Find where the given text appears and provide that cell's center as (x, y) coordinate. 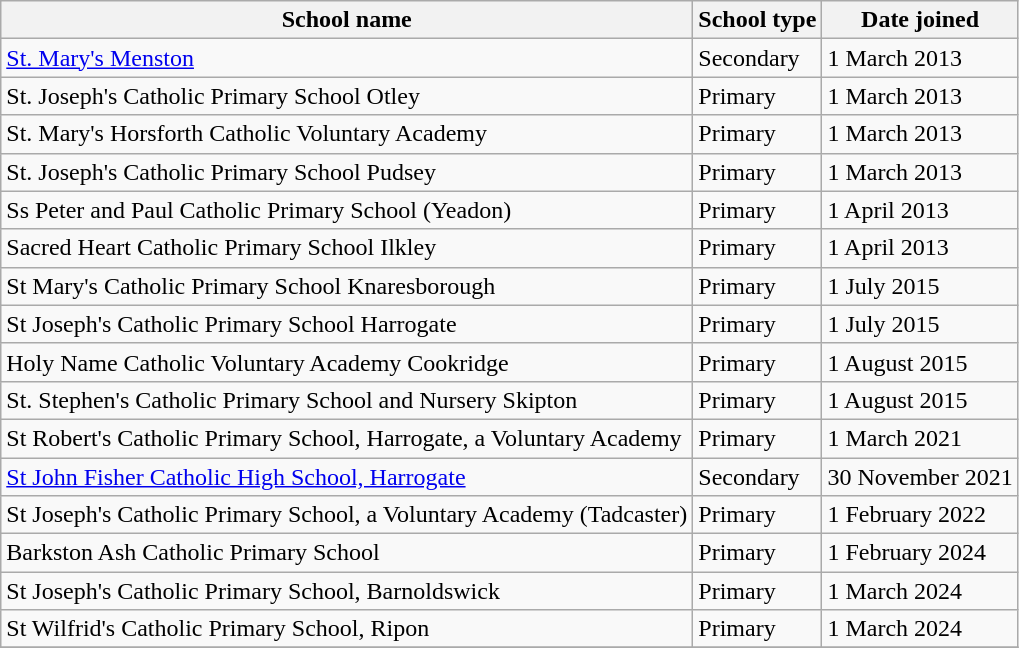
St Robert's Catholic Primary School, Harrogate, a Voluntary Academy (347, 438)
St Mary's Catholic Primary School Knaresborough (347, 286)
St Joseph's Catholic Primary School, Barnoldswick (347, 591)
Holy Name Catholic Voluntary Academy Cookridge (347, 362)
1 March 2021 (920, 438)
Sacred Heart Catholic Primary School Ilkley (347, 248)
1 February 2024 (920, 553)
30 November 2021 (920, 477)
St. Joseph's Catholic Primary School Pudsey (347, 172)
St. Mary's Menston (347, 58)
School name (347, 20)
St. Mary's Horsforth Catholic Voluntary Academy (347, 134)
St. Stephen's Catholic Primary School and Nursery Skipton (347, 400)
St Joseph's Catholic Primary School Harrogate (347, 324)
Ss Peter and Paul Catholic Primary School (Yeadon) (347, 210)
St. Joseph's Catholic Primary School Otley (347, 96)
St John Fisher Catholic High School, Harrogate (347, 477)
Barkston Ash Catholic Primary School (347, 553)
Date joined (920, 20)
1 February 2022 (920, 515)
St Joseph's Catholic Primary School, a Voluntary Academy (Tadcaster) (347, 515)
School type (758, 20)
St Wilfrid's Catholic Primary School, Ripon (347, 629)
